Identify which cell holds the provided text, then report its (X, Y) central coordinate. 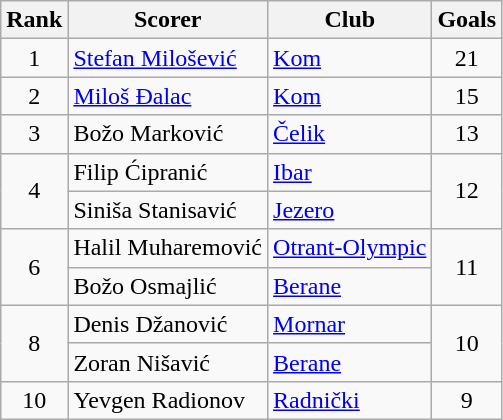
Božo Marković (168, 134)
Filip Ćipranić (168, 172)
2 (34, 96)
11 (467, 267)
4 (34, 191)
13 (467, 134)
9 (467, 400)
12 (467, 191)
Scorer (168, 20)
Halil Muharemović (168, 248)
Radnički (350, 400)
Club (350, 20)
8 (34, 343)
Stefan Milošević (168, 58)
Yevgen Radionov (168, 400)
Goals (467, 20)
1 (34, 58)
Rank (34, 20)
21 (467, 58)
Čelik (350, 134)
Ibar (350, 172)
Božo Osmajlić (168, 286)
3 (34, 134)
6 (34, 267)
Siniša Stanisavić (168, 210)
Zoran Nišavić (168, 362)
Miloš Đalac (168, 96)
Denis Džanović (168, 324)
Otrant-Olympic (350, 248)
Jezero (350, 210)
Mornar (350, 324)
15 (467, 96)
